Search for the cell housing the specified text and yield its [X, Y] center coordinate. 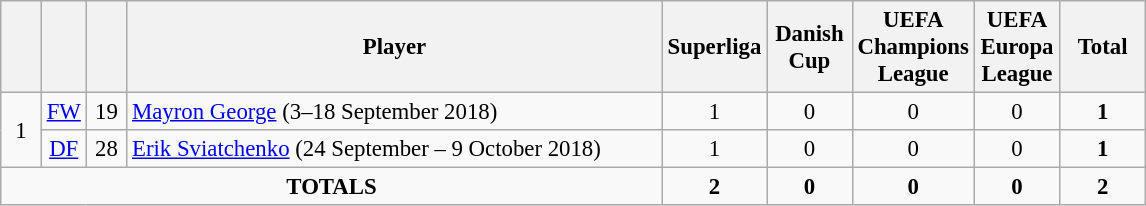
Superliga [714, 47]
28 [106, 149]
TOTALS [332, 187]
Danish Cup [810, 47]
19 [106, 112]
DF [64, 149]
Player [395, 47]
Total [1103, 47]
Erik Sviatchenko (24 September – 9 October 2018) [395, 149]
FW [64, 112]
UEFA Europa League [1017, 47]
Mayron George (3–18 September 2018) [395, 112]
UEFA Champions League [913, 47]
